Extract the [X, Y] coordinate from the center of the cell holding the provided text.  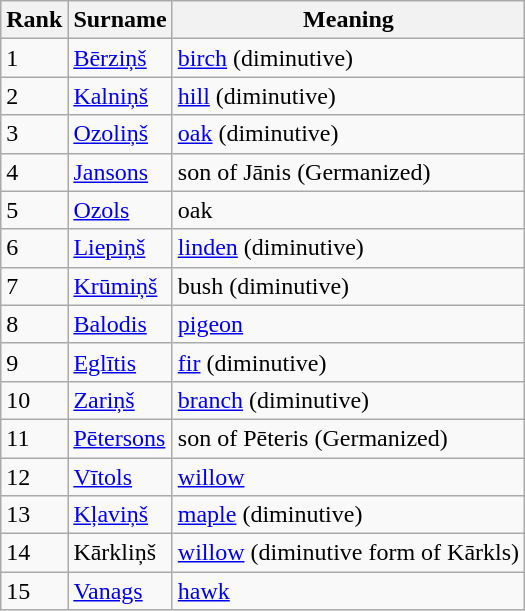
2 [34, 96]
Rank [34, 20]
Krūmiņš [120, 286]
Liepiņš [120, 248]
Jansons [120, 172]
Kalniņš [120, 96]
Vītols [120, 477]
oak [348, 210]
Kļaviņš [120, 515]
willow [348, 477]
Balodis [120, 324]
oak (diminutive) [348, 134]
Kārkliņš [120, 553]
maple (diminutive) [348, 515]
branch (diminutive) [348, 400]
15 [34, 591]
13 [34, 515]
4 [34, 172]
pigeon [348, 324]
Meaning [348, 20]
Ozoliņš [120, 134]
hawk [348, 591]
11 [34, 438]
Pētersons [120, 438]
willow (diminutive form of Kārkls) [348, 553]
10 [34, 400]
Bērziņš [120, 58]
fir (diminutive) [348, 362]
6 [34, 248]
9 [34, 362]
1 [34, 58]
3 [34, 134]
Eglītis [120, 362]
14 [34, 553]
12 [34, 477]
Ozols [120, 210]
8 [34, 324]
son of Jānis (Germanized) [348, 172]
Zariņš [120, 400]
7 [34, 286]
linden (diminutive) [348, 248]
5 [34, 210]
son of Pēteris (Germanized) [348, 438]
hill (diminutive) [348, 96]
birch (diminutive) [348, 58]
bush (diminutive) [348, 286]
Vanags [120, 591]
Surname [120, 20]
